Pinpoint the cell where the given text exists, returning its (X, Y) midpoint coordinate. 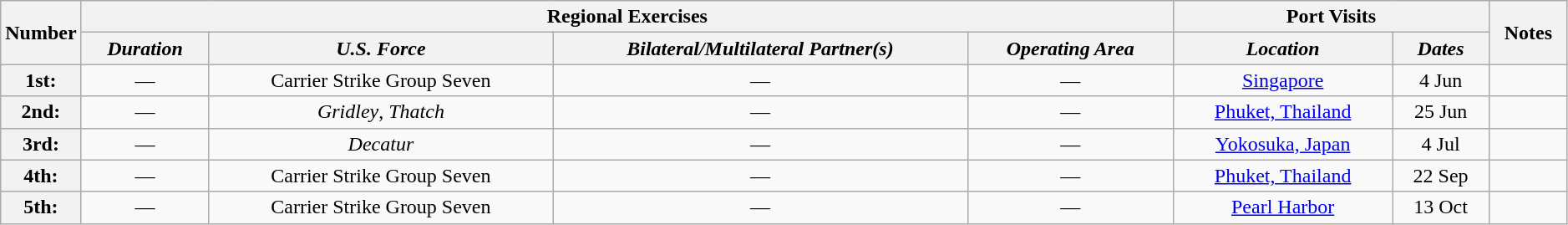
Bilateral/Multilateral Partner(s) (760, 49)
25 Jun (1441, 112)
Gridley, Thatch (381, 112)
Decatur (381, 144)
22 Sep (1441, 176)
Number (41, 33)
Yokosuka, Japan (1283, 144)
U.S. Force (381, 49)
Pearl Harbor (1283, 207)
Singapore (1283, 80)
Notes (1529, 33)
Dates (1441, 49)
1st: (41, 80)
4 Jul (1441, 144)
13 Oct (1441, 207)
5th: (41, 207)
Port Visits (1332, 17)
3rd: (41, 144)
4 Jun (1441, 80)
Duration (145, 49)
Location (1283, 49)
Operating Area (1071, 49)
Regional Exercises (627, 17)
2nd: (41, 112)
4th: (41, 176)
